From the cell containing the given text, extract its center point as [X, Y] coordinate. 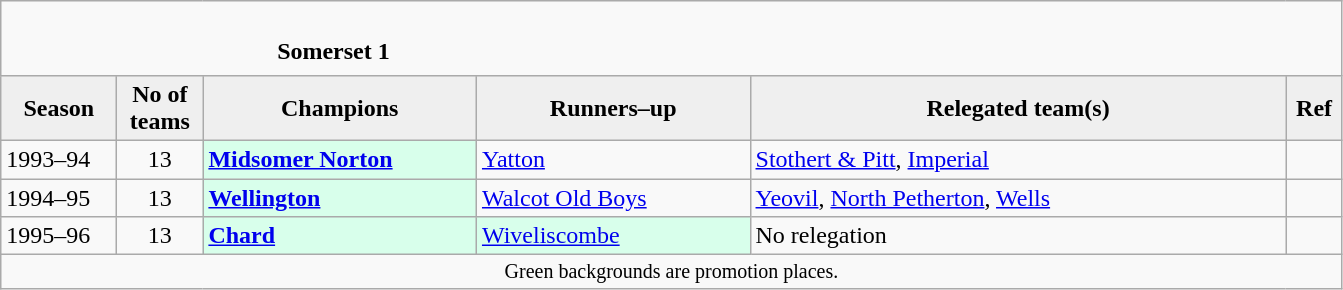
No relegation [1018, 236]
Champions [340, 108]
Yatton [613, 159]
Season [59, 108]
Midsomer Norton [340, 159]
Chard [340, 236]
Wellington [340, 197]
Green backgrounds are promotion places. [672, 272]
1994–95 [59, 197]
Yeovil, North Petherton, Wells [1018, 197]
Relegated team(s) [1018, 108]
No of teams [160, 108]
Ref [1314, 108]
Runners–up [613, 108]
Wiveliscombe [613, 236]
Stothert & Pitt, Imperial [1018, 159]
Walcot Old Boys [613, 197]
1995–96 [59, 236]
1993–94 [59, 159]
